Search for the cell housing the specified text and yield its (x, y) center coordinate. 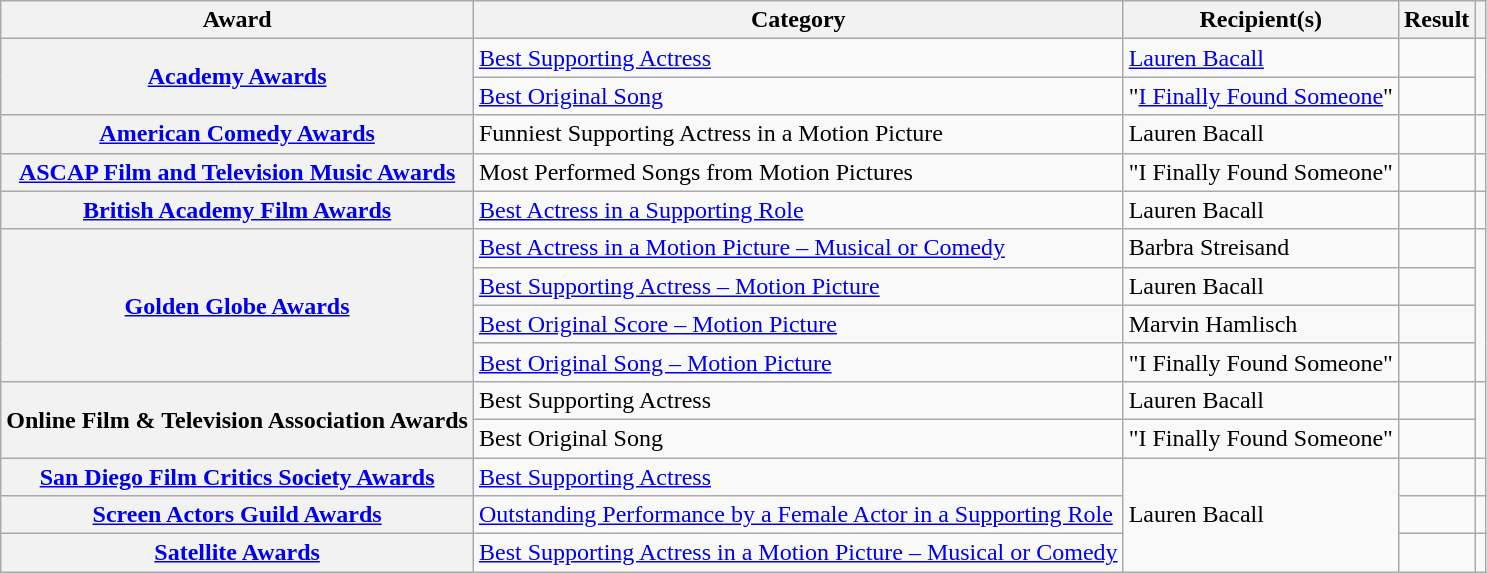
Best Original Score – Motion Picture (798, 324)
Best Supporting Actress – Motion Picture (798, 286)
Marvin Hamlisch (1260, 324)
Recipient(s) (1260, 20)
British Academy Film Awards (238, 210)
Category (798, 20)
Best Actress in a Motion Picture – Musical or Comedy (798, 248)
Funniest Supporting Actress in a Motion Picture (798, 134)
Academy Awards (238, 77)
American Comedy Awards (238, 134)
Most Performed Songs from Motion Pictures (798, 172)
San Diego Film Critics Society Awards (238, 477)
Barbra Streisand (1260, 248)
Result (1436, 20)
Online Film & Television Association Awards (238, 419)
Screen Actors Guild Awards (238, 515)
Golden Globe Awards (238, 305)
Best Actress in a Supporting Role (798, 210)
Best Supporting Actress in a Motion Picture – Musical or Comedy (798, 553)
Outstanding Performance by a Female Actor in a Supporting Role (798, 515)
Satellite Awards (238, 553)
Award (238, 20)
ASCAP Film and Television Music Awards (238, 172)
Best Original Song – Motion Picture (798, 362)
